Determine the [x, y] coordinate at the center of the cell enclosing the given text.  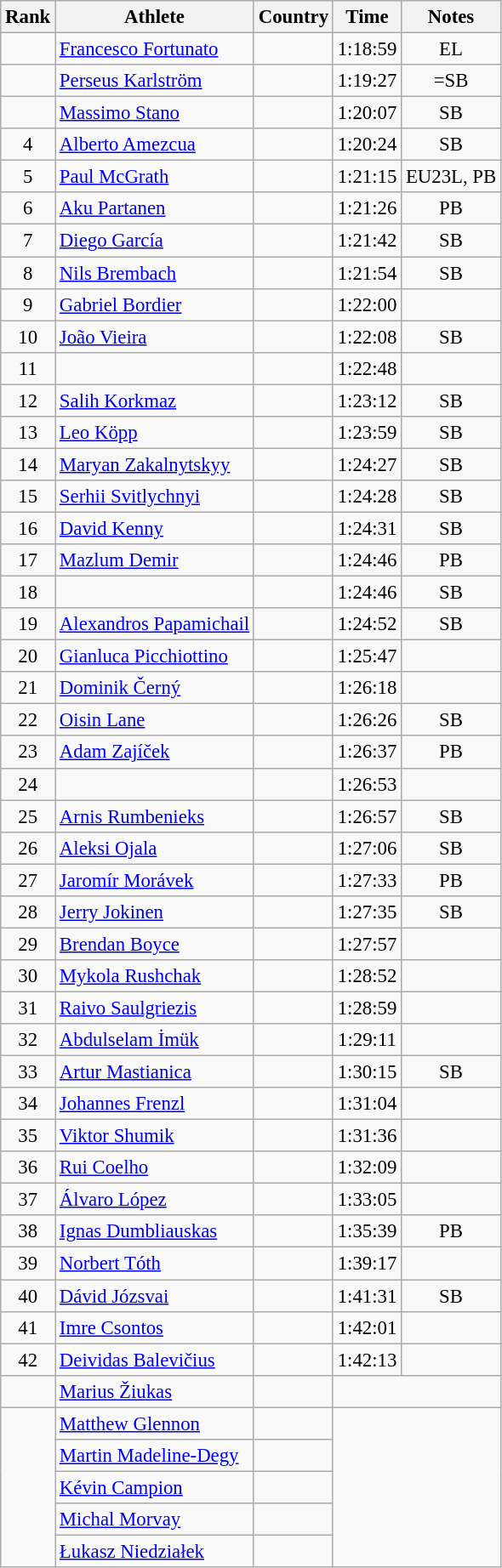
1:27:06 [367, 848]
Johannes Frenzl [155, 1104]
1:27:57 [367, 944]
42 [28, 1360]
39 [28, 1264]
Country [293, 17]
Arnis Rumbenieks [155, 816]
1:31:36 [367, 1136]
Mazlum Demir [155, 560]
1:35:39 [367, 1232]
Time [367, 17]
1:30:15 [367, 1072]
1:22:48 [367, 368]
1:26:37 [367, 753]
Álvaro López [155, 1200]
Raivo Saulgriezis [155, 1008]
1:21:15 [367, 177]
1:21:26 [367, 208]
30 [28, 976]
Jerry Jokinen [155, 912]
Kévin Campion [155, 1487]
1:33:05 [367, 1200]
Leo Köpp [155, 433]
22 [28, 720]
32 [28, 1040]
Deividas Balevičius [155, 1360]
1:24:52 [367, 624]
Notes [451, 17]
16 [28, 528]
1:18:59 [367, 49]
Jaromír Morávek [155, 880]
Matthew Glennon [155, 1423]
1:26:53 [367, 784]
23 [28, 753]
19 [28, 624]
13 [28, 433]
Diego García [155, 241]
Marius Žiukas [155, 1391]
4 [28, 145]
Martin Madeline-Degy [155, 1456]
5 [28, 177]
Mykola Rushchak [155, 976]
8 [28, 273]
1:21:42 [367, 241]
28 [28, 912]
6 [28, 208]
Athlete [155, 17]
1:28:52 [367, 976]
1:23:59 [367, 433]
9 [28, 304]
Aleksi Ojala [155, 848]
1:28:59 [367, 1008]
Gianluca Picchiottino [155, 656]
1:26:26 [367, 720]
EL [451, 49]
14 [28, 464]
1:22:08 [367, 337]
1:42:01 [367, 1327]
Perseus Karlström [155, 81]
Adam Zajíček [155, 753]
31 [28, 1008]
36 [28, 1167]
25 [28, 816]
18 [28, 593]
15 [28, 497]
1:26:57 [367, 816]
1:27:35 [367, 912]
João Vieira [155, 337]
Alexandros Papamichail [155, 624]
Paul McGrath [155, 177]
33 [28, 1072]
17 [28, 560]
Michal Morvay [155, 1520]
21 [28, 688]
Serhii Svitlychnyi [155, 497]
Rui Coelho [155, 1167]
Imre Csontos [155, 1327]
1:26:18 [367, 688]
=SB [451, 81]
Gabriel Bordier [155, 304]
1:21:54 [367, 273]
37 [28, 1200]
1:24:28 [367, 497]
26 [28, 848]
40 [28, 1296]
1:23:12 [367, 401]
Brendan Boyce [155, 944]
38 [28, 1232]
Ignas Dumbliauskas [155, 1232]
1:27:33 [367, 880]
Nils Brembach [155, 273]
34 [28, 1104]
11 [28, 368]
1:31:04 [367, 1104]
1:20:07 [367, 113]
1:41:31 [367, 1296]
Dominik Černý [155, 688]
27 [28, 880]
1:19:27 [367, 81]
1:29:11 [367, 1040]
Łukasz Niedziałek [155, 1551]
Salih Korkmaz [155, 401]
7 [28, 241]
12 [28, 401]
Dávid Józsvai [155, 1296]
20 [28, 656]
Francesco Fortunato [155, 49]
David Kenny [155, 528]
1:22:00 [367, 304]
Oisin Lane [155, 720]
Maryan Zakalnytskyy [155, 464]
29 [28, 944]
Norbert Tóth [155, 1264]
41 [28, 1327]
Artur Mastianica [155, 1072]
Alberto Amezcua [155, 145]
24 [28, 784]
EU23L, PB [451, 177]
Rank [28, 17]
Aku Partanen [155, 208]
1:20:24 [367, 145]
35 [28, 1136]
Abdulselam İmük [155, 1040]
1:24:27 [367, 464]
1:32:09 [367, 1167]
Viktor Shumik [155, 1136]
1:25:47 [367, 656]
Massimo Stano [155, 113]
10 [28, 337]
1:24:31 [367, 528]
1:42:13 [367, 1360]
1:39:17 [367, 1264]
